Detect which cell encompasses the target text, then output its (x, y) center coordinate. 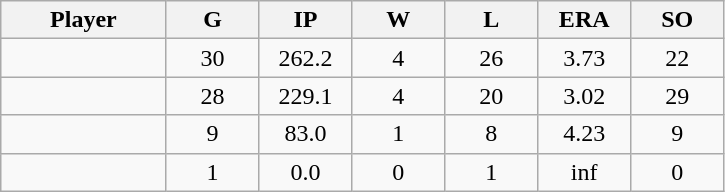
IP (306, 20)
inf (584, 172)
W (398, 20)
83.0 (306, 134)
29 (678, 96)
SO (678, 20)
262.2 (306, 58)
28 (212, 96)
G (212, 20)
30 (212, 58)
0.0 (306, 172)
26 (492, 58)
3.73 (584, 58)
ERA (584, 20)
L (492, 20)
229.1 (306, 96)
22 (678, 58)
4.23 (584, 134)
20 (492, 96)
3.02 (584, 96)
8 (492, 134)
Player (84, 20)
